Output the [X, Y] coordinate of the center of the cell containing the given text.  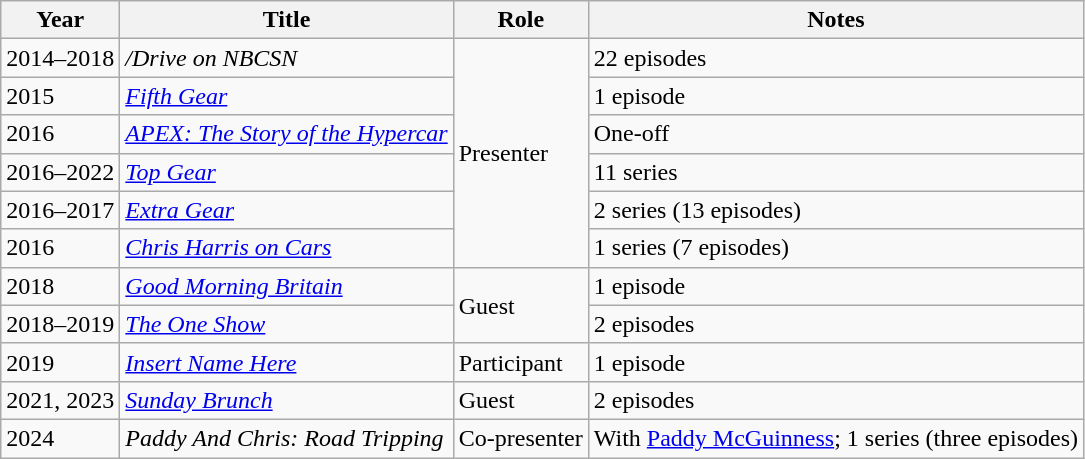
Notes [836, 20]
2015 [60, 96]
2018 [60, 286]
2021, 2023 [60, 400]
2016–2022 [60, 172]
2024 [60, 438]
1 series (7 episodes) [836, 248]
Year [60, 20]
Good Morning Britain [286, 286]
Fifth Gear [286, 96]
22 episodes [836, 58]
With Paddy McGuinness; 1 series (three episodes) [836, 438]
2 series (13 episodes) [836, 210]
2014–2018 [60, 58]
Paddy And Chris: Road Tripping [286, 438]
11 series [836, 172]
/Drive on NBCSN [286, 58]
2019 [60, 362]
Participant [520, 362]
Chris Harris on Cars [286, 248]
Co-presenter [520, 438]
Presenter [520, 153]
Title [286, 20]
Insert Name Here [286, 362]
2018–2019 [60, 324]
Top Gear [286, 172]
One-off [836, 134]
Role [520, 20]
Sunday Brunch [286, 400]
The One Show [286, 324]
2016–2017 [60, 210]
APEX: The Story of the Hypercar [286, 134]
Extra Gear [286, 210]
